Scan for the cell matching the given text and deliver its (x, y) coordinate at center. 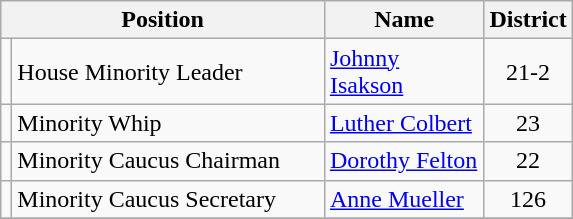
House Minority Leader (168, 72)
Minority Caucus Secretary (168, 199)
Luther Colbert (404, 123)
Anne Mueller (404, 199)
Minority Whip (168, 123)
Dorothy Felton (404, 161)
Johnny Isakson (404, 72)
Name (404, 20)
21-2 (528, 72)
22 (528, 161)
126 (528, 199)
District (528, 20)
23 (528, 123)
Position (163, 20)
Minority Caucus Chairman (168, 161)
